Return (X, Y) of the center of cell containing provided text 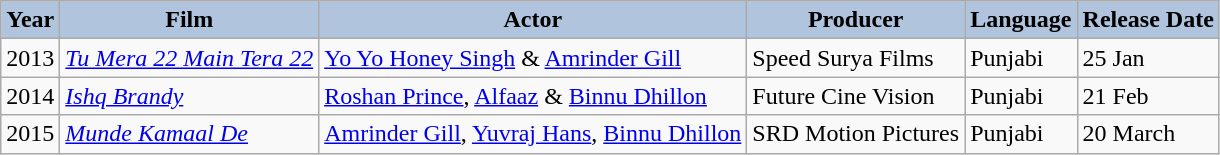
25 Jan (1148, 58)
2013 (30, 58)
Ishq Brandy (190, 96)
Producer (856, 20)
Release Date (1148, 20)
Roshan Prince, Alfaaz & Binnu Dhillon (533, 96)
Yo Yo Honey Singh & Amrinder Gill (533, 58)
2015 (30, 134)
Munde Kamaal De (190, 134)
Year (30, 20)
2014 (30, 96)
SRD Motion Pictures (856, 134)
Future Cine Vision (856, 96)
20 March (1148, 134)
Language (1021, 20)
Tu Mera 22 Main Tera 22 (190, 58)
Actor (533, 20)
Film (190, 20)
21 Feb (1148, 96)
Speed Surya Films (856, 58)
Amrinder Gill, Yuvraj Hans, Binnu Dhillon (533, 134)
